Provide the [x, y] coordinate of the cell's center where the given text is located.  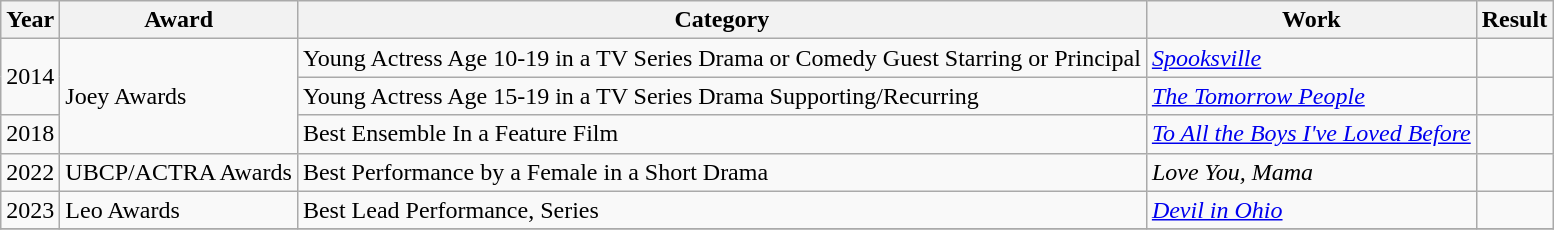
Leo Awards [179, 210]
The Tomorrow People [1311, 96]
Award [179, 20]
Best Lead Performance, Series [722, 210]
Joey Awards [179, 96]
Best Performance by a Female in a Short Drama [722, 172]
2018 [30, 134]
Year [30, 20]
Devil in Ohio [1311, 210]
Category [722, 20]
To All the Boys I've Loved Before [1311, 134]
Result [1514, 20]
Work [1311, 20]
2023 [30, 210]
Young Actress Age 15-19 in a TV Series Drama Supporting/Recurring [722, 96]
Young Actress Age 10-19 in a TV Series Drama or Comedy Guest Starring or Principal [722, 58]
UBCP/ACTRA Awards [179, 172]
2022 [30, 172]
2014 [30, 77]
Spooksville [1311, 58]
Love You, Mama [1311, 172]
Best Ensemble In a Feature Film [722, 134]
